Provide the (x, y) coordinate of the cell's center where the given text is located.  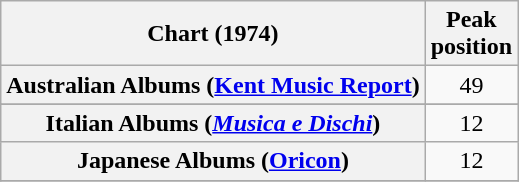
49 (471, 85)
Peakposition (471, 34)
Australian Albums (Kent Music Report) (213, 85)
Italian Albums (Musica e Dischi) (213, 123)
Chart (1974) (213, 34)
Japanese Albums (Oricon) (213, 161)
